Identify which cell holds the provided text, then report its [X, Y] central coordinate. 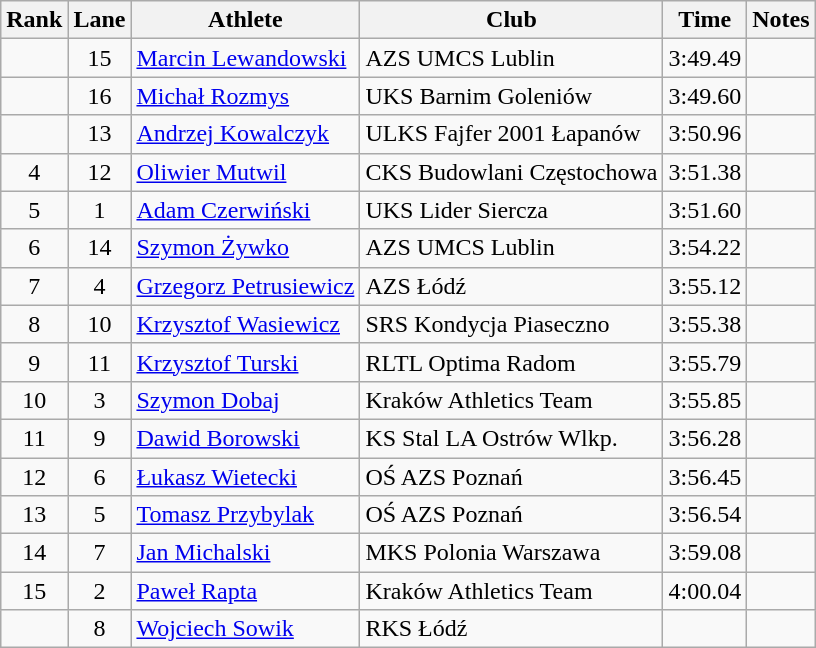
1 [100, 210]
4:00.04 [705, 591]
3:56.54 [705, 515]
KS Stal LA Ostrów Wlkp. [512, 438]
3:55.79 [705, 362]
Club [512, 20]
Notes [781, 20]
Krzysztof Wasiewicz [246, 324]
3:54.22 [705, 248]
Krzysztof Turski [246, 362]
3 [100, 400]
3:56.45 [705, 477]
3:49.49 [705, 58]
RLTL Optima Radom [512, 362]
2 [100, 591]
Andrzej Kowalczyk [246, 134]
Michał Rozmys [246, 96]
ULKS Fajfer 2001 Łapanów [512, 134]
UKS Barnim Goleniów [512, 96]
Paweł Rapta [246, 591]
3:51.38 [705, 172]
Adam Czerwiński [246, 210]
Szymon Dobaj [246, 400]
Marcin Lewandowski [246, 58]
Tomasz Przybylak [246, 515]
AZS Łódź [512, 286]
Oliwier Mutwil [246, 172]
MKS Polonia Warszawa [512, 553]
Łukasz Wietecki [246, 477]
16 [100, 96]
Lane [100, 20]
Rank [34, 20]
UKS Lider Siercza [512, 210]
Dawid Borowski [246, 438]
Grzegorz Petrusiewicz [246, 286]
SRS Kondycja Piaseczno [512, 324]
3:59.08 [705, 553]
3:51.60 [705, 210]
3:55.85 [705, 400]
3:55.12 [705, 286]
Wojciech Sowik [246, 629]
3:56.28 [705, 438]
Time [705, 20]
3:50.96 [705, 134]
CKS Budowlani Częstochowa [512, 172]
RKS Łódź [512, 629]
Athlete [246, 20]
Jan Michalski [246, 553]
3:49.60 [705, 96]
3:55.38 [705, 324]
Szymon Żywko [246, 248]
